Extract the [x, y] coordinate from the center of the cell holding the provided text.  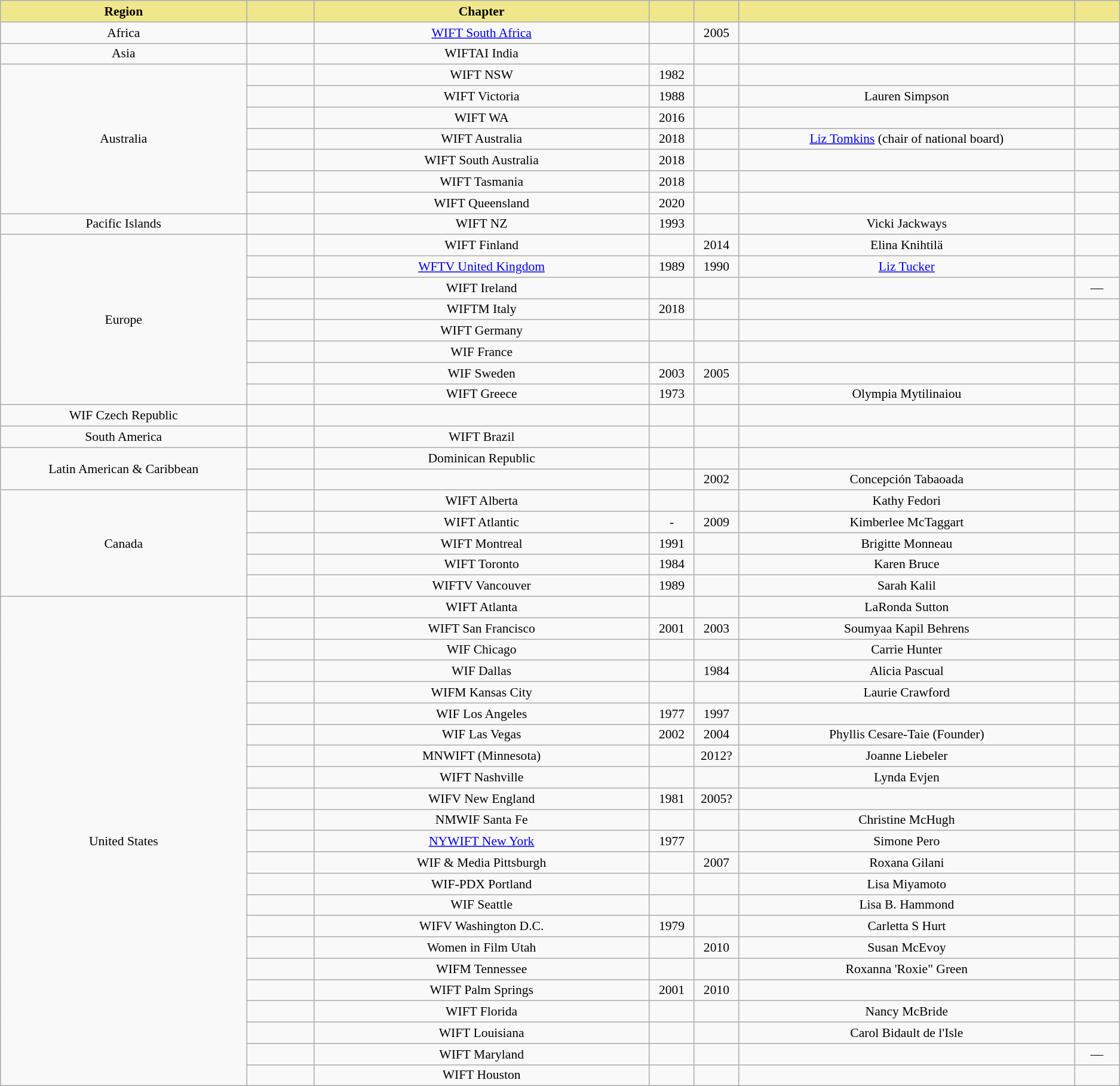
WIFT Ireland [481, 288]
LaRonda Sutton [907, 608]
1997 [717, 714]
2016 [671, 118]
United States [124, 841]
Canada [124, 544]
Europe [124, 320]
2004 [717, 735]
WIFT Germany [481, 331]
1979 [671, 927]
Elina Knihtilä [907, 246]
WIFM Kansas City [481, 692]
Phyllis Cesare-Taie (Founder) [907, 735]
Vicki Jackways [907, 224]
1982 [671, 75]
Susan McEvoy [907, 948]
WIF Seattle [481, 905]
WIF Las Vegas [481, 735]
WIFT South Australia [481, 161]
Carletta S Hurt [907, 927]
Dominican Republic [481, 458]
WIFT NSW [481, 75]
WIF Los Angeles [481, 714]
NMWIF Santa Fe [481, 820]
WIFT Alberta [481, 501]
Soumyaa Kapil Behrens [907, 628]
1973 [671, 394]
Kimberlee McTaggart [907, 522]
Africa [124, 33]
WIFT Atlanta [481, 608]
Brigitte Monneau [907, 544]
Lauren Simpson [907, 97]
WIFT Brazil [481, 437]
Lisa Miyamoto [907, 884]
1981 [671, 799]
Liz Tomkins (chair of national board) [907, 139]
1988 [671, 97]
WIFT Atlantic [481, 522]
WIFT Maryland [481, 1054]
WIFT Queensland [481, 203]
Joanne Liebeler [907, 756]
WIF Czech Republic [124, 416]
Karen Bruce [907, 565]
WIFT Louisiana [481, 1033]
1990 [717, 267]
Kathy Fedori [907, 501]
2020 [671, 203]
WIFT Greece [481, 394]
1991 [671, 544]
Nancy McBride [907, 1012]
WIFT South Africa [481, 33]
WIFT Toronto [481, 565]
WIFT Nashville [481, 778]
Sarah Kalil [907, 586]
Asia [124, 54]
WIFT Houston [481, 1075]
WIF Sweden [481, 373]
Carrie Hunter [907, 650]
WIFT Victoria [481, 97]
WIFV Washington D.C. [481, 927]
WIFT NZ [481, 224]
WIFV New England [481, 799]
- [671, 522]
Chapter [481, 11]
WIFTAI India [481, 54]
Olympia Mytilinaiou [907, 394]
Roxanna 'Roxie" Green [907, 969]
WIFT San Francisco [481, 628]
Latin American & Caribbean [124, 468]
Laurie Crawford [907, 692]
WIFM Tennessee [481, 969]
WIF-PDX Portland [481, 884]
Concepción Tabaoada [907, 480]
WIFT Florida [481, 1012]
WIFT Montreal [481, 544]
2009 [717, 522]
NYWIFT New York [481, 842]
Women in Film Utah [481, 948]
Carol Bidault de l'Isle [907, 1033]
2012? [717, 756]
2005? [717, 799]
2014 [717, 246]
WIFT Finland [481, 246]
WFTV United Kingdom [481, 267]
2007 [717, 863]
Alicia Pascual [907, 671]
WIF Chicago [481, 650]
Roxana Gilani [907, 863]
WIF France [481, 352]
South America [124, 437]
Lisa B. Hammond [907, 905]
WIFT Australia [481, 139]
Lynda Evjen [907, 778]
WIFTM Italy [481, 309]
Simone Pero [907, 842]
WIFT Tasmania [481, 182]
WIFT Palm Springs [481, 990]
WIFT WA [481, 118]
Christine McHugh [907, 820]
Liz Tucker [907, 267]
Australia [124, 139]
WIF Dallas [481, 671]
MNWIFT (Minnesota) [481, 756]
WIF & Media Pittsburgh [481, 863]
1993 [671, 224]
Region [124, 11]
Pacific Islands [124, 224]
WIFTV Vancouver [481, 586]
